Capture the cell that displays the provided text and extract its [x, y] central coordinate. 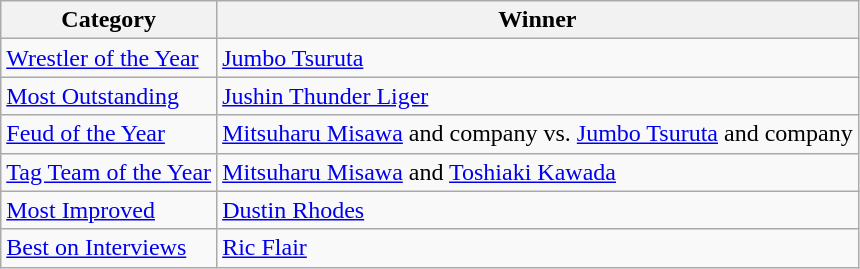
Dustin Rhodes [538, 210]
Category [109, 20]
Wrestler of the Year [109, 58]
Tag Team of the Year [109, 172]
Winner [538, 20]
Jumbo Tsuruta [538, 58]
Mitsuharu Misawa and Toshiaki Kawada [538, 172]
Jushin Thunder Liger [538, 96]
Most Improved [109, 210]
Most Outstanding [109, 96]
Mitsuharu Misawa and company vs. Jumbo Tsuruta and company [538, 134]
Best on Interviews [109, 248]
Feud of the Year [109, 134]
Ric Flair [538, 248]
